For the text-containing cell, return its midpoint in (X, Y) coordinate format. 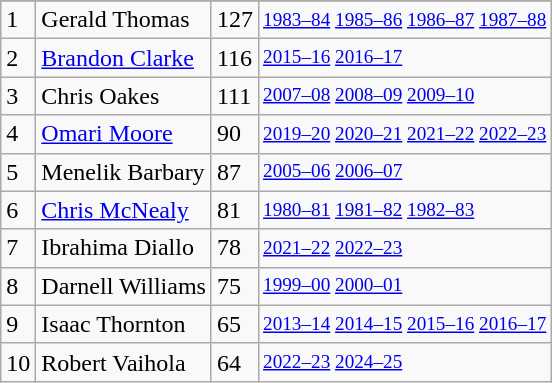
1983–84 1985–86 1986–87 1987–88 (404, 20)
4 (18, 134)
9 (18, 324)
75 (234, 286)
6 (18, 210)
Ibrahima Diallo (124, 248)
7 (18, 248)
Robert Vaihola (124, 362)
2022–23 2024–25 (404, 362)
Darnell Williams (124, 286)
81 (234, 210)
Chris McNealy (124, 210)
2013–14 2014–15 2015–16 2016–17 (404, 324)
65 (234, 324)
Menelik Barbary (124, 172)
Isaac Thornton (124, 324)
8 (18, 286)
Omari Moore (124, 134)
2019–20 2020–21 2021–22 2022–23 (404, 134)
90 (234, 134)
1980–81 1981–82 1982–83 (404, 210)
2007–08 2008–09 2009–10 (404, 96)
3 (18, 96)
64 (234, 362)
10 (18, 362)
1999–00 2000–01 (404, 286)
2015–16 2016–17 (404, 58)
1 (18, 20)
Gerald Thomas (124, 20)
127 (234, 20)
111 (234, 96)
78 (234, 248)
Chris Oakes (124, 96)
5 (18, 172)
87 (234, 172)
2021–22 2022–23 (404, 248)
2005–06 2006–07 (404, 172)
Brandon Clarke (124, 58)
116 (234, 58)
2 (18, 58)
